Locate the cell with the specified text and output its [x, y] center coordinate. 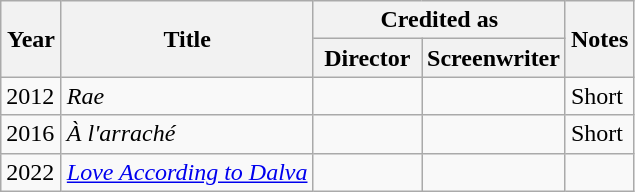
Love According to Dalva [187, 172]
2012 [32, 96]
2016 [32, 134]
Title [187, 39]
Screenwriter [494, 58]
Year [32, 39]
2022 [32, 172]
Notes [599, 39]
Credited as [439, 20]
À l'arraché [187, 134]
Rae [187, 96]
Director [368, 58]
